Capture the cell that displays the provided text and extract its (X, Y) central coordinate. 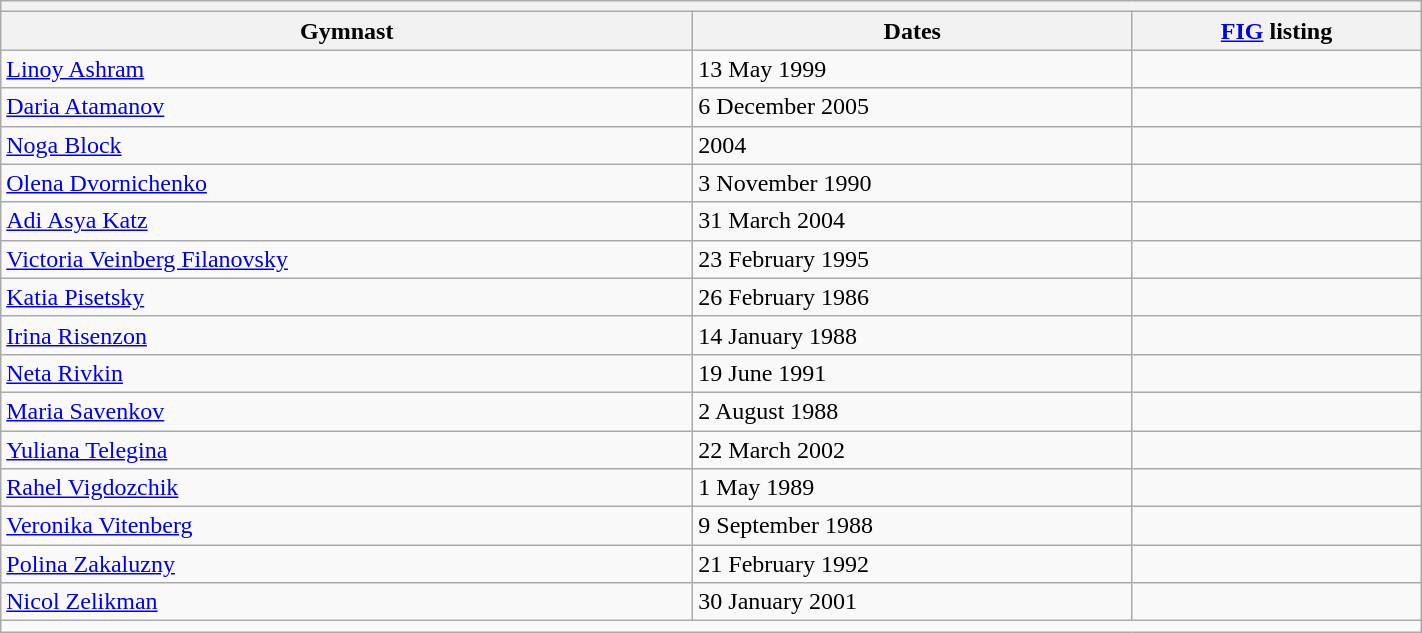
Daria Atamanov (347, 107)
Neta Rivkin (347, 373)
31 March 2004 (912, 221)
21 February 1992 (912, 564)
Nicol Zelikman (347, 602)
Katia Pisetsky (347, 297)
22 March 2002 (912, 449)
Maria Savenkov (347, 411)
Gymnast (347, 31)
6 December 2005 (912, 107)
Victoria Veinberg Filanovsky (347, 259)
1 May 1989 (912, 488)
Linoy Ashram (347, 69)
Adi Asya Katz (347, 221)
Veronika Vitenberg (347, 526)
2 August 1988 (912, 411)
23 February 1995 (912, 259)
Dates (912, 31)
9 September 1988 (912, 526)
30 January 2001 (912, 602)
Rahel Vigdozchik (347, 488)
14 January 1988 (912, 335)
Irina Risenzon (347, 335)
FIG listing (1276, 31)
Yuliana Telegina (347, 449)
Noga Block (347, 145)
3 November 1990 (912, 183)
19 June 1991 (912, 373)
Polina Zakaluzny (347, 564)
13 May 1999 (912, 69)
Olena Dvornichenko (347, 183)
2004 (912, 145)
26 February 1986 (912, 297)
